Search for the cell housing the specified text and yield its (X, Y) center coordinate. 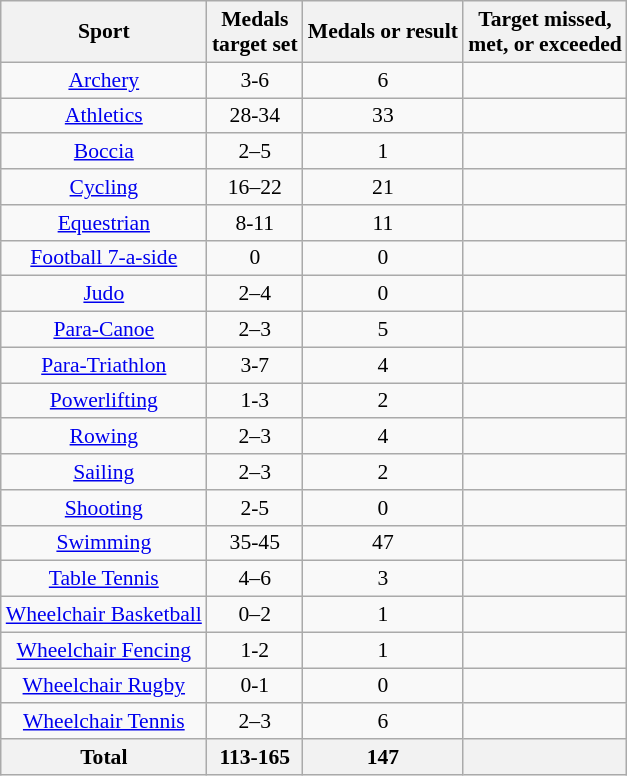
Medals or result (383, 32)
Powerlifting (104, 401)
2–4 (255, 294)
0-1 (255, 686)
33 (383, 116)
Total (104, 757)
2-5 (255, 508)
Wheelchair Tennis (104, 722)
Wheelchair Basketball (104, 615)
1-2 (255, 650)
113-165 (255, 757)
3 (383, 579)
28-34 (255, 116)
Para-Canoe (104, 330)
Football 7-a-side (104, 258)
Archery (104, 80)
2–5 (255, 152)
3-6 (255, 80)
Rowing (104, 437)
Para-Triathlon (104, 365)
Judo (104, 294)
Medals target set (255, 32)
Cycling (104, 187)
Sport (104, 32)
5 (383, 330)
Target missed, met, or exceeded (545, 32)
Table Tennis (104, 579)
3-7 (255, 365)
11 (383, 223)
47 (383, 543)
0–2 (255, 615)
Shooting (104, 508)
Wheelchair Fencing (104, 650)
Equestrian (104, 223)
35-45 (255, 543)
Swimming (104, 543)
Boccia (104, 152)
16–22 (255, 187)
4–6 (255, 579)
Athletics (104, 116)
Sailing (104, 472)
Wheelchair Rugby (104, 686)
147 (383, 757)
21 (383, 187)
8-11 (255, 223)
1-3 (255, 401)
